Detect which cell encompasses the target text, then output its (X, Y) center coordinate. 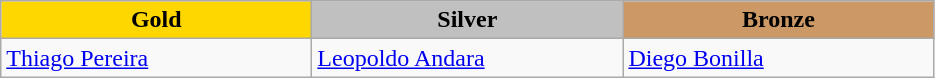
Gold (156, 20)
Bronze (778, 20)
Diego Bonilla (778, 58)
Leopoldo Andara (468, 58)
Silver (468, 20)
Thiago Pereira (156, 58)
